Identify which cell holds the provided text, then report its [x, y] central coordinate. 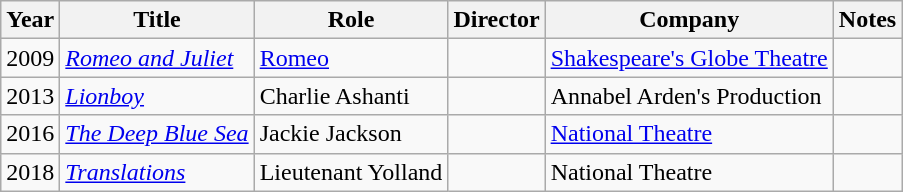
Translations [157, 172]
Charlie Ashanti [351, 96]
Lieutenant Yolland [351, 172]
Director [496, 20]
Annabel Arden's Production [689, 96]
2009 [30, 58]
Title [157, 20]
Romeo and Juliet [157, 58]
2013 [30, 96]
2016 [30, 134]
Lionboy [157, 96]
2018 [30, 172]
The Deep Blue Sea [157, 134]
Role [351, 20]
Shakespeare's Globe Theatre [689, 58]
Company [689, 20]
Notes [867, 20]
Romeo [351, 58]
Year [30, 20]
Jackie Jackson [351, 134]
